Extract the (X, Y) coordinate from the center of the cell holding the provided text.  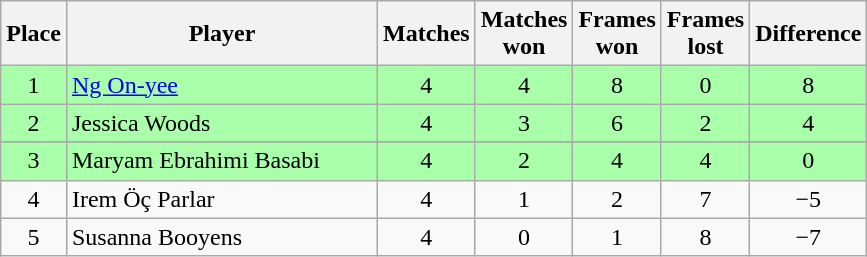
Difference (808, 34)
−7 (808, 237)
5 (34, 237)
Frames lost (705, 34)
Jessica Woods (222, 123)
Player (222, 34)
−5 (808, 199)
7 (705, 199)
6 (617, 123)
Matches won (524, 34)
Susanna Booyens (222, 237)
Irem Öç Parlar (222, 199)
Ng On-yee (222, 85)
Frames won (617, 34)
Matches (427, 34)
Maryam Ebrahimi Basabi (222, 161)
Place (34, 34)
